Search for the cell housing the specified text and yield its (X, Y) center coordinate. 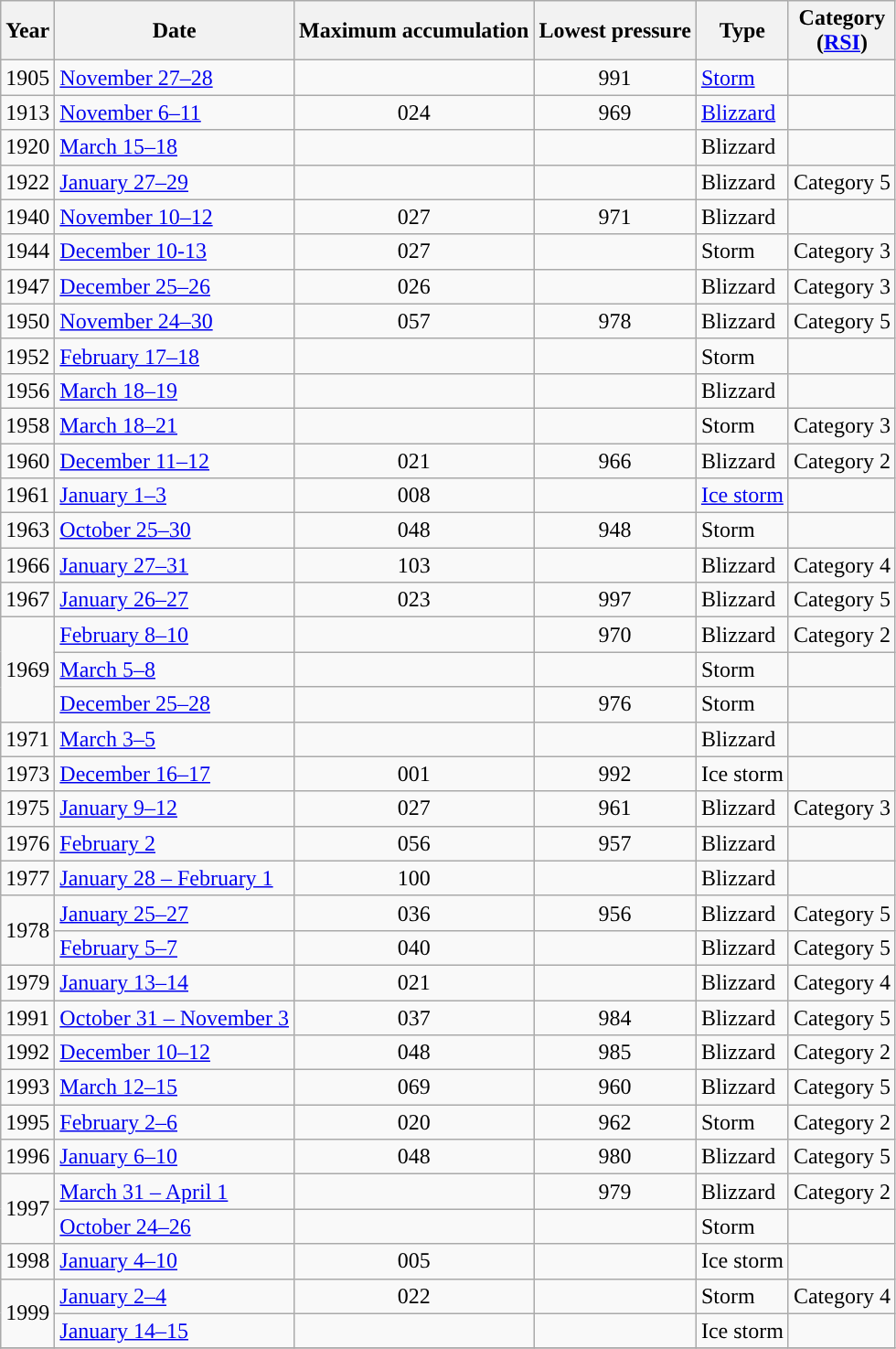
005 (413, 1261)
1961 (27, 496)
1973 (27, 774)
103 (413, 565)
1979 (27, 982)
976 (615, 704)
January 2–4 (175, 1296)
1940 (27, 217)
100 (413, 878)
960 (615, 1087)
948 (615, 530)
026 (413, 286)
December 25–26 (175, 286)
December 11–12 (175, 460)
057 (413, 321)
February 5–7 (175, 948)
November 6–11 (175, 112)
1913 (27, 112)
984 (615, 1018)
966 (615, 460)
1991 (27, 1018)
January 9–12 (175, 808)
Type (742, 31)
January 4–10 (175, 1261)
022 (413, 1296)
1977 (27, 878)
962 (615, 1122)
985 (615, 1053)
February 17–18 (175, 356)
1956 (27, 391)
979 (615, 1192)
956 (615, 913)
December 10-13 (175, 252)
024 (413, 112)
December 25–28 (175, 704)
1971 (27, 739)
March 15–18 (175, 147)
March 31 – April 1 (175, 1192)
1993 (27, 1087)
January 13–14 (175, 982)
1995 (27, 1122)
1950 (27, 321)
1998 (27, 1261)
1978 (27, 930)
069 (413, 1087)
961 (615, 808)
November 27–28 (175, 78)
January 27–31 (175, 565)
1967 (27, 600)
February 2–6 (175, 1122)
991 (615, 78)
969 (615, 112)
Lowest pressure (615, 31)
March 5–8 (175, 669)
January 25–27 (175, 913)
January 28 – February 1 (175, 878)
1996 (27, 1157)
1975 (27, 808)
Date (175, 31)
978 (615, 321)
February 8–10 (175, 635)
December 10–12 (175, 1053)
1992 (27, 1053)
001 (413, 774)
1952 (27, 356)
1920 (27, 147)
992 (615, 774)
037 (413, 1018)
023 (413, 600)
Category (RSI) (841, 31)
1997 (27, 1209)
March 12–15 (175, 1087)
1966 (27, 565)
1947 (27, 286)
October 25–30 (175, 530)
971 (615, 217)
Year (27, 31)
January 6–10 (175, 1157)
October 31 – November 3 (175, 1018)
March 3–5 (175, 739)
February 2 (175, 843)
1960 (27, 460)
October 24–26 (175, 1226)
056 (413, 843)
November 24–30 (175, 321)
January 27–29 (175, 182)
March 18–21 (175, 425)
March 18–19 (175, 391)
020 (413, 1122)
November 10–12 (175, 217)
1905 (27, 78)
1958 (27, 425)
008 (413, 496)
January 14–15 (175, 1331)
1963 (27, 530)
January 26–27 (175, 600)
1922 (27, 182)
040 (413, 948)
1976 (27, 843)
1944 (27, 252)
970 (615, 635)
997 (615, 600)
December 16–17 (175, 774)
January 1–3 (175, 496)
980 (615, 1157)
Maximum accumulation (413, 31)
1999 (27, 1313)
1969 (27, 669)
036 (413, 913)
957 (615, 843)
